Output the [x, y] coordinate of the center of the cell containing the given text.  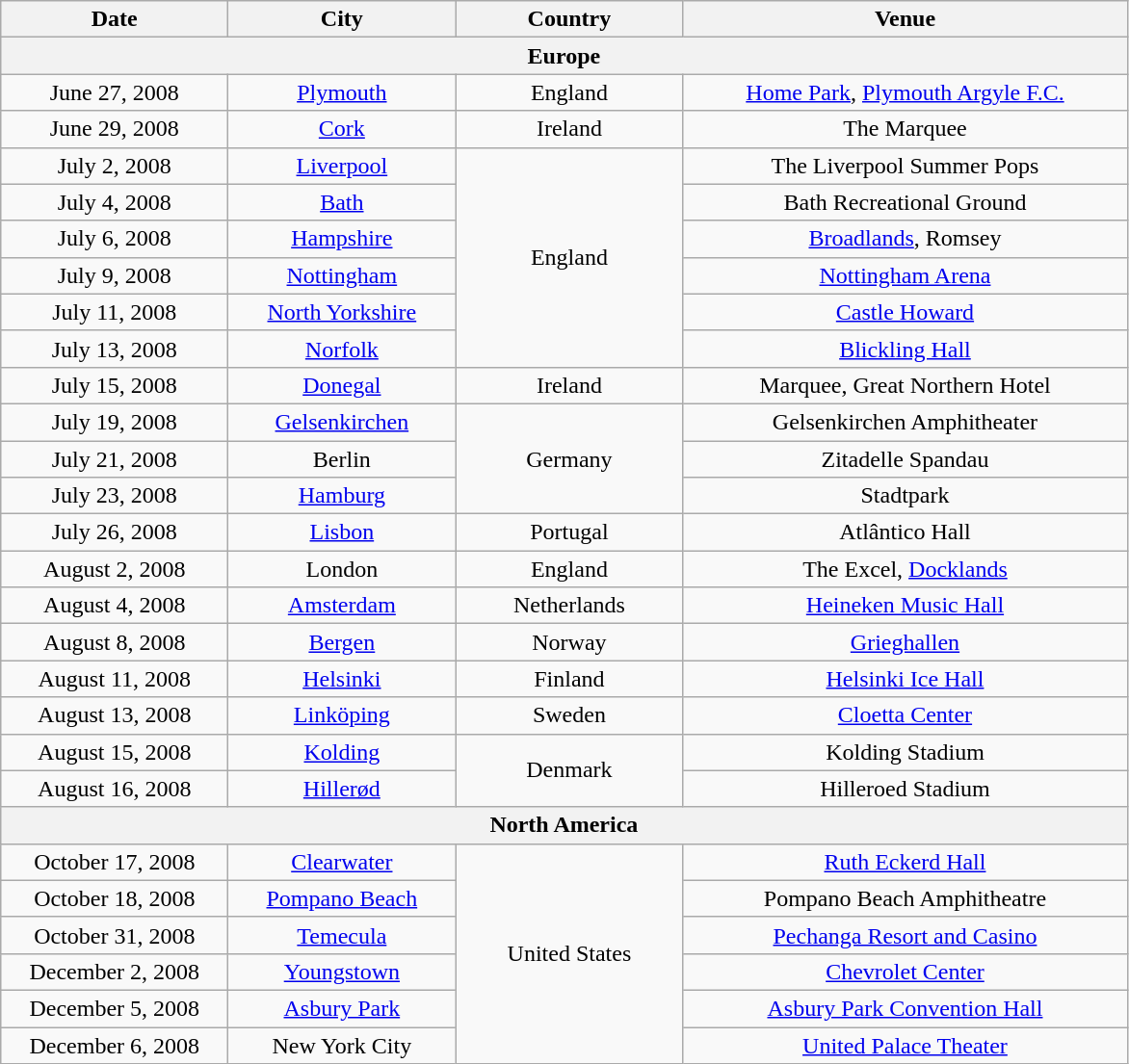
Blickling Hall [906, 349]
Asbury Park [342, 1008]
London [342, 569]
Germany [569, 458]
Bath Recreational Ground [906, 202]
July 11, 2008 [115, 312]
Donegal [342, 385]
Hilleroed Stadium [906, 789]
Heineken Music Hall [906, 606]
Denmark [569, 770]
United States [569, 953]
December 5, 2008 [115, 1008]
Broadlands, Romsey [906, 239]
Netherlands [569, 606]
Hampshire [342, 239]
Amsterdam [342, 606]
Helsinki Ice Hall [906, 679]
Grieghallen [906, 642]
Date [115, 19]
Pompano Beach Amphitheatre [906, 898]
August 4, 2008 [115, 606]
August 13, 2008 [115, 715]
Zitadelle Spandau [906, 459]
Clearwater [342, 862]
Plymouth [342, 92]
Norfolk [342, 349]
Ruth Eckerd Hall [906, 862]
Hillerød [342, 789]
Marquee, Great Northern Hotel [906, 385]
July 4, 2008 [115, 202]
June 29, 2008 [115, 129]
Stadtpark [906, 496]
New York City [342, 1045]
August 8, 2008 [115, 642]
The Liverpool Summer Pops [906, 166]
Cloetta Center [906, 715]
Helsinki [342, 679]
Lisbon [342, 532]
July 2, 2008 [115, 166]
July 13, 2008 [115, 349]
Venue [906, 19]
Gelsenkirchen [342, 422]
July 23, 2008 [115, 496]
City [342, 19]
Bath [342, 202]
October 17, 2008 [115, 862]
July 6, 2008 [115, 239]
United Palace Theater [906, 1045]
Chevrolet Center [906, 972]
Youngstown [342, 972]
Cork [342, 129]
August 15, 2008 [115, 752]
Norway [569, 642]
Linköping [342, 715]
North America [564, 825]
July 21, 2008 [115, 459]
Castle Howard [906, 312]
The Excel, Docklands [906, 569]
August 11, 2008 [115, 679]
Kolding [342, 752]
Home Park, Plymouth Argyle F.C. [906, 92]
The Marquee [906, 129]
Europe [564, 56]
July 26, 2008 [115, 532]
North Yorkshire [342, 312]
Liverpool [342, 166]
July 19, 2008 [115, 422]
Nottingham [342, 275]
Finland [569, 679]
July 9, 2008 [115, 275]
Hamburg [342, 496]
Asbury Park Convention Hall [906, 1008]
Kolding Stadium [906, 752]
December 2, 2008 [115, 972]
Bergen [342, 642]
Gelsenkirchen Amphitheater [906, 422]
October 18, 2008 [115, 898]
August 16, 2008 [115, 789]
Sweden [569, 715]
Atlântico Hall [906, 532]
Berlin [342, 459]
Pompano Beach [342, 898]
October 31, 2008 [115, 935]
July 15, 2008 [115, 385]
Pechanga Resort and Casino [906, 935]
December 6, 2008 [115, 1045]
June 27, 2008 [115, 92]
Portugal [569, 532]
Nottingham Arena [906, 275]
August 2, 2008 [115, 569]
Temecula [342, 935]
Country [569, 19]
